Detect which cell encompasses the target text, then output its (x, y) center coordinate. 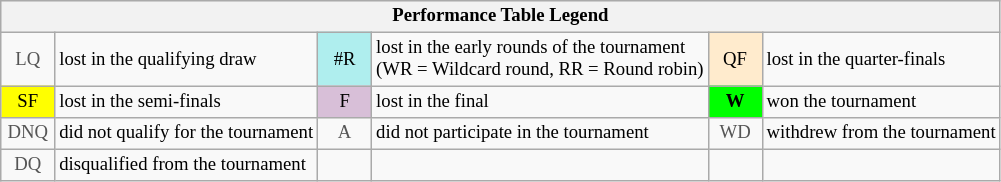
A (345, 134)
#R (345, 60)
DQ (28, 166)
SF (28, 102)
lost in the final (540, 102)
lost in the early rounds of the tournament(WR = Wildcard round, RR = Round robin) (540, 60)
did not qualify for the tournament (186, 134)
F (345, 102)
W (735, 102)
LQ (28, 60)
won the tournament (881, 102)
lost in the qualifying draw (186, 60)
withdrew from the tournament (881, 134)
disqualified from the tournament (186, 166)
QF (735, 60)
lost in the quarter-finals (881, 60)
DNQ (28, 134)
did not participate in the tournament (540, 134)
Performance Table Legend (500, 16)
WD (735, 134)
lost in the semi-finals (186, 102)
